Return [X, Y] of the center of cell containing provided text 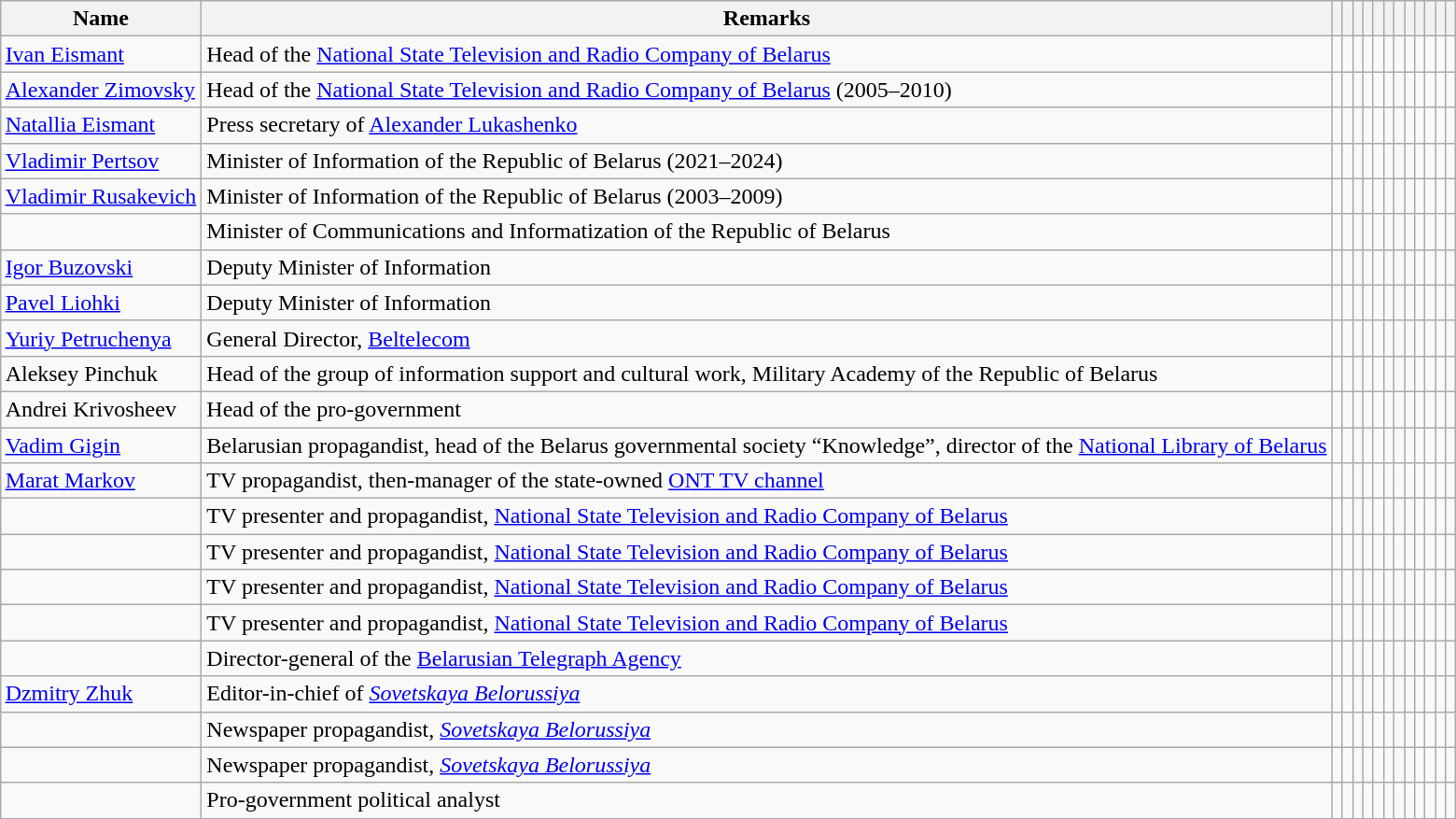
Alexander Zimovsky [101, 90]
Ivan Eismant [101, 54]
Vadim Gigin [101, 445]
Name [101, 19]
Remarks [767, 19]
Minister of Communications and Informatization of the Republic of Belarus [767, 232]
Pavel Liohki [101, 303]
Head of the National State Television and Radio Company of Belarus [767, 54]
Yuriy Petruchenya [101, 338]
Director-general of the Belarusian Telegraph Agency [767, 658]
Minister of Information of the Republic of Belarus (2003–2009) [767, 196]
Vladimir Pertsov [101, 161]
Minister of Information of the Republic of Belarus (2021–2024) [767, 161]
Pro-government political analyst [767, 800]
TV propagandist, then-manager of the state-owned ONT TV channel [767, 481]
Head of the pro-government [767, 409]
Andrei Krivosheev [101, 409]
Aleksey Pinchuk [101, 374]
Marat Markov [101, 481]
Press secretary of Alexander Lukashenko [767, 125]
Vladimir Rusakevich [101, 196]
Natallia Eismant [101, 125]
General Director, Beltelecom [767, 338]
Editor-in-chief of Sovetskaya Belorussiya [767, 694]
Igor Buzovski [101, 267]
Dzmitry Zhuk [101, 694]
Belarusian propagandist, head of the Belarus governmental society “Knowledge”, director of the National Library of Belarus [767, 445]
Head of the National State Television and Radio Company of Belarus (2005–2010) [767, 90]
Head of the group of information support and cultural work, Military Academy of the Republic of Belarus [767, 374]
